Pinpoint the cell where the given text exists, returning its [X, Y] midpoint coordinate. 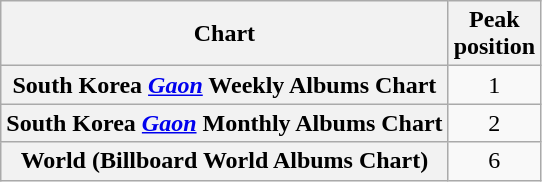
Peakposition [494, 34]
Chart [224, 34]
South Korea Gaon Monthly Albums Chart [224, 123]
1 [494, 85]
World (Billboard World Albums Chart) [224, 161]
South Korea Gaon Weekly Albums Chart [224, 85]
2 [494, 123]
6 [494, 161]
